Pinpoint the cell where the given text exists, returning its (X, Y) midpoint coordinate. 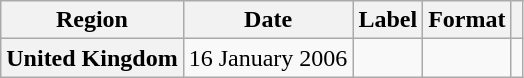
16 January 2006 (268, 58)
Label (388, 20)
Date (268, 20)
Format (467, 20)
United Kingdom (92, 58)
Region (92, 20)
